Scan for the cell matching the given text and deliver its [x, y] coordinate at center. 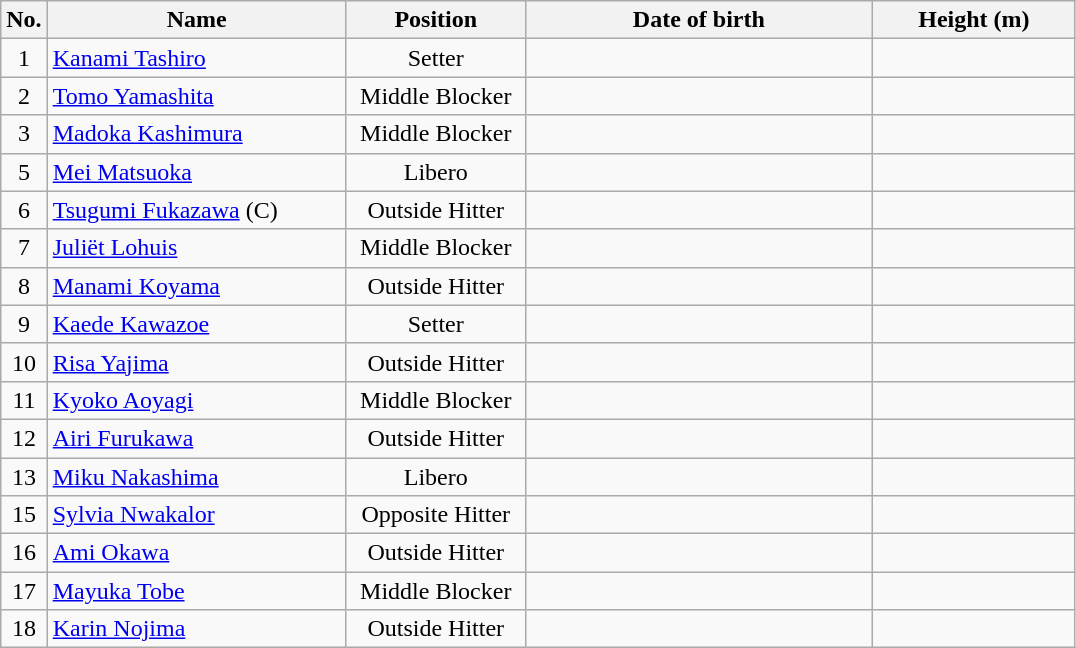
Date of birth [698, 20]
12 [24, 438]
11 [24, 400]
7 [24, 248]
18 [24, 629]
Kaede Kawazoe [196, 324]
Mayuka Tobe [196, 591]
Manami Koyama [196, 286]
Tomo Yamashita [196, 96]
Kyoko Aoyagi [196, 400]
2 [24, 96]
8 [24, 286]
Airi Furukawa [196, 438]
Karin Nojima [196, 629]
Miku Nakashima [196, 477]
Position [436, 20]
15 [24, 515]
Height (m) [974, 20]
10 [24, 362]
3 [24, 134]
9 [24, 324]
Tsugumi Fukazawa (C) [196, 210]
1 [24, 58]
5 [24, 172]
No. [24, 20]
Opposite Hitter [436, 515]
17 [24, 591]
Ami Okawa [196, 553]
13 [24, 477]
16 [24, 553]
Mei Matsuoka [196, 172]
Name [196, 20]
Risa Yajima [196, 362]
Madoka Kashimura [196, 134]
Sylvia Nwakalor [196, 515]
6 [24, 210]
Juliët Lohuis [196, 248]
Kanami Tashiro [196, 58]
